From the cell containing the given text, extract its center point as (X, Y) coordinate. 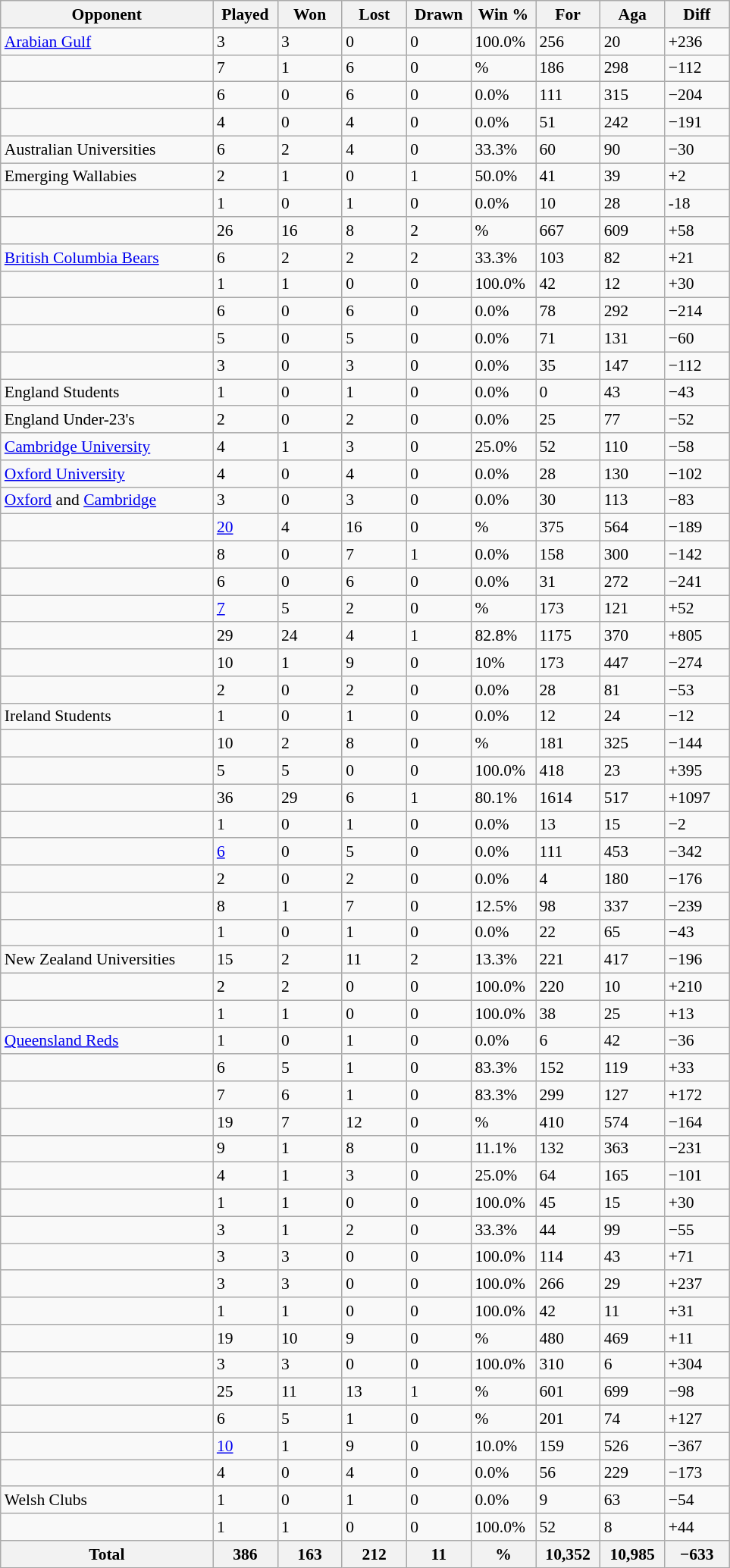
220 (567, 987)
212 (374, 1554)
201 (567, 1419)
35 (567, 365)
−2 (697, 825)
103 (567, 258)
Queensland Reds (107, 1041)
−191 (697, 123)
63 (632, 1501)
10,352 (567, 1554)
+13 (697, 1014)
337 (632, 906)
56 (567, 1473)
+33 (697, 1068)
310 (567, 1365)
181 (567, 744)
−144 (697, 744)
74 (632, 1419)
10% (503, 663)
78 (567, 312)
30 (567, 500)
31 (567, 582)
−164 (697, 1122)
453 (632, 852)
11.1% (503, 1149)
−98 (697, 1392)
−204 (697, 96)
82.8% (503, 636)
+395 (697, 771)
363 (632, 1149)
65 (632, 933)
121 (632, 609)
−83 (697, 500)
−173 (697, 1473)
Total (107, 1554)
-18 (697, 204)
292 (632, 312)
300 (632, 555)
1614 (567, 798)
410 (567, 1122)
110 (632, 447)
−36 (697, 1041)
+237 (697, 1284)
+71 (697, 1257)
−189 (697, 528)
480 (567, 1338)
159 (567, 1446)
417 (632, 960)
Lost (374, 14)
−54 (697, 1501)
Arabian Gulf (107, 42)
Won (309, 14)
165 (632, 1176)
325 (632, 744)
113 (632, 500)
39 (632, 177)
71 (567, 339)
−274 (697, 663)
13.3% (503, 960)
+21 (697, 258)
England Students (107, 393)
601 (567, 1392)
256 (567, 42)
50.0% (503, 177)
For (567, 14)
+304 (697, 1365)
−60 (697, 339)
564 (632, 528)
38 (567, 1014)
Drawn (438, 14)
Emerging Wallabies (107, 177)
+52 (697, 609)
64 (567, 1176)
36 (246, 798)
−101 (697, 1176)
22 (567, 933)
Oxford and Cambridge (107, 500)
180 (632, 879)
Ireland Students (107, 717)
+2 (697, 177)
−58 (697, 447)
272 (632, 582)
447 (632, 663)
−239 (697, 906)
517 (632, 798)
44 (567, 1230)
77 (632, 420)
Cambridge University (107, 447)
+127 (697, 1419)
New Zealand Universities (107, 960)
−196 (697, 960)
90 (632, 149)
418 (567, 771)
+172 (697, 1095)
375 (567, 528)
Played (246, 14)
80.1% (503, 798)
+1097 (697, 798)
12.5% (503, 906)
1175 (567, 636)
−231 (697, 1149)
Australian Universities (107, 149)
370 (632, 636)
−633 (697, 1554)
152 (567, 1068)
242 (632, 123)
−53 (697, 690)
23 (632, 771)
469 (632, 1338)
−12 (697, 717)
Diff (697, 14)
+805 (697, 636)
82 (632, 258)
51 (567, 123)
45 (567, 1203)
163 (309, 1554)
147 (632, 365)
−30 (697, 149)
−52 (697, 420)
526 (632, 1446)
Aga (632, 14)
Oxford University (107, 474)
298 (632, 68)
Opponent (107, 14)
81 (632, 690)
−214 (697, 312)
186 (567, 68)
+31 (697, 1311)
10,985 (632, 1554)
158 (567, 555)
−241 (697, 582)
131 (632, 339)
221 (567, 960)
99 (632, 1230)
Welsh Clubs (107, 1501)
−342 (697, 852)
26 (246, 230)
130 (632, 474)
699 (632, 1392)
10.0% (503, 1446)
−102 (697, 474)
229 (632, 1473)
41 (567, 177)
+11 (697, 1338)
299 (567, 1095)
−176 (697, 879)
574 (632, 1122)
98 (567, 906)
119 (632, 1068)
+58 (697, 230)
+236 (697, 42)
−142 (697, 555)
609 (632, 230)
266 (567, 1284)
667 (567, 230)
60 (567, 149)
England Under-23's (107, 420)
127 (632, 1095)
+210 (697, 987)
−55 (697, 1230)
132 (567, 1149)
315 (632, 96)
−367 (697, 1446)
386 (246, 1554)
+44 (697, 1527)
Win % (503, 14)
114 (567, 1257)
British Columbia Bears (107, 258)
